Capture the cell that displays the provided text and extract its [x, y] central coordinate. 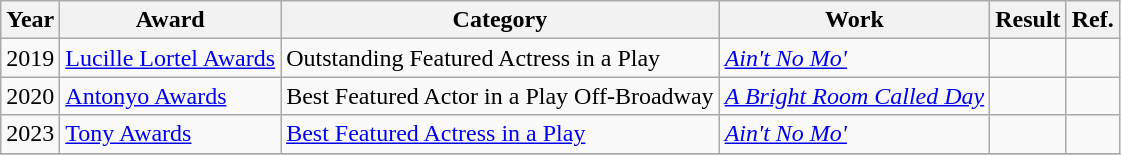
Antonyo Awards [170, 96]
Lucille Lortel Awards [170, 58]
2019 [30, 58]
2023 [30, 134]
Best Featured Actress in a Play [500, 134]
Category [500, 20]
2020 [30, 96]
Best Featured Actor in a Play Off-Broadway [500, 96]
Year [30, 20]
Tony Awards [170, 134]
Result [1028, 20]
Award [170, 20]
Work [854, 20]
Outstanding Featured Actress in a Play [500, 58]
Ref. [1092, 20]
A Bright Room Called Day [854, 96]
